Extract the (x, y) coordinate from the center of the cell holding the provided text.  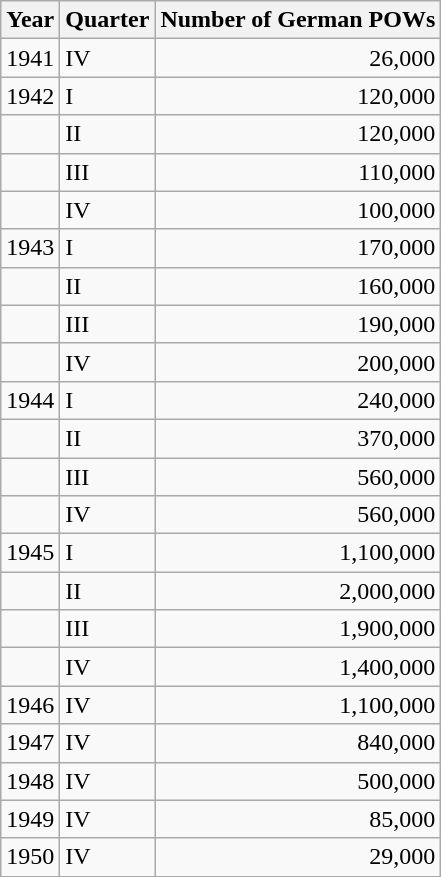
1943 (30, 248)
500,000 (298, 781)
370,000 (298, 438)
29,000 (298, 857)
190,000 (298, 324)
1,900,000 (298, 629)
1944 (30, 400)
1,400,000 (298, 667)
200,000 (298, 362)
1947 (30, 743)
Number of German POWs (298, 20)
26,000 (298, 58)
1948 (30, 781)
1942 (30, 96)
1949 (30, 819)
240,000 (298, 400)
100,000 (298, 210)
840,000 (298, 743)
85,000 (298, 819)
1950 (30, 857)
Quarter (108, 20)
2,000,000 (298, 591)
1946 (30, 705)
160,000 (298, 286)
1941 (30, 58)
110,000 (298, 172)
Year (30, 20)
1945 (30, 553)
170,000 (298, 248)
